Identify which cell holds the provided text, then report its [x, y] central coordinate. 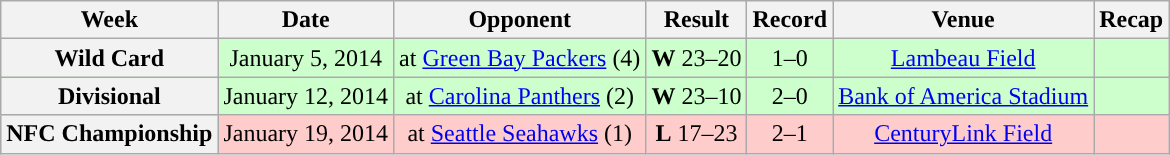
Recap [1132, 20]
2–0 [790, 96]
Record [790, 20]
W 23–20 [696, 58]
CenturyLink Field [964, 134]
2–1 [790, 134]
1–0 [790, 58]
Date [306, 20]
at Carolina Panthers (2) [520, 96]
at Green Bay Packers (4) [520, 58]
January 12, 2014 [306, 96]
Week [110, 20]
Lambeau Field [964, 58]
January 19, 2014 [306, 134]
Wild Card [110, 58]
Bank of America Stadium [964, 96]
Result [696, 20]
Divisional [110, 96]
Opponent [520, 20]
W 23–10 [696, 96]
NFC Championship [110, 134]
January 5, 2014 [306, 58]
at Seattle Seahawks (1) [520, 134]
L 17–23 [696, 134]
Venue [964, 20]
